From the cell containing the given text, extract its center point as [X, Y] coordinate. 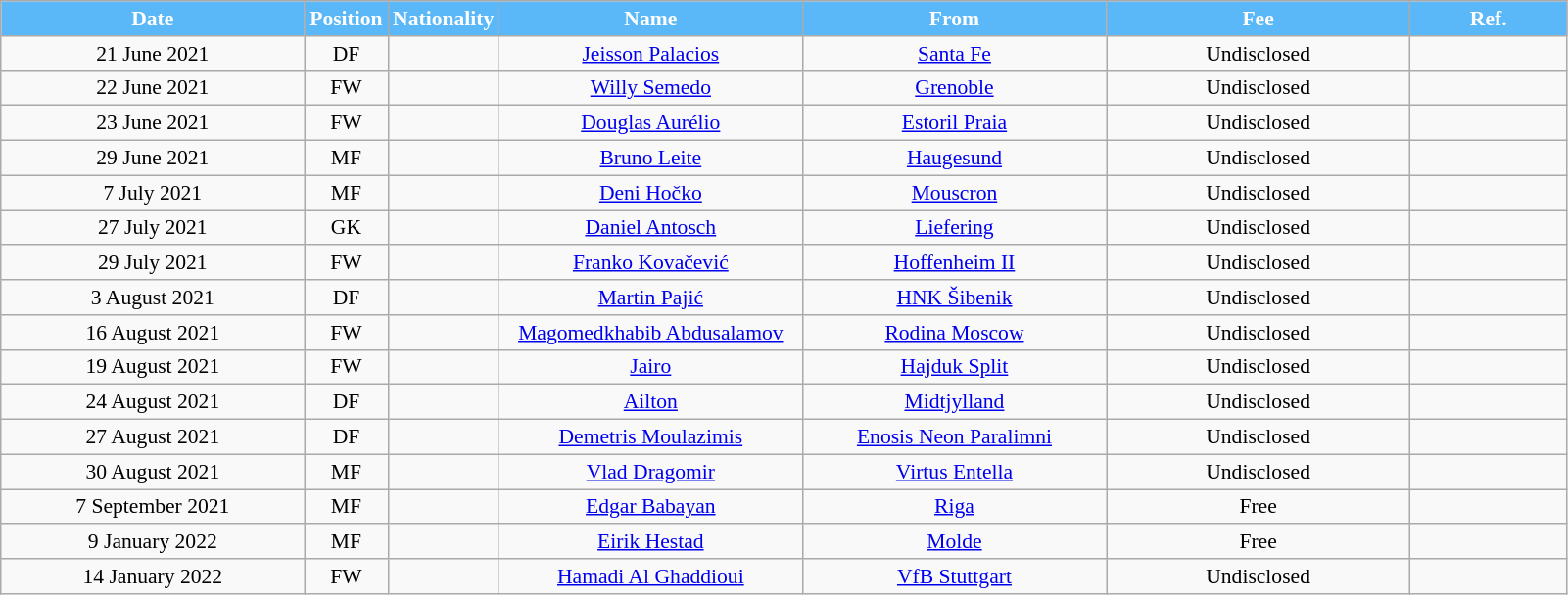
9 January 2022 [153, 542]
Molde [954, 542]
Hamadi Al Ghaddioui [650, 576]
19 August 2021 [153, 367]
Rodina Moscow [954, 333]
Date [153, 19]
Bruno Leite [650, 159]
16 August 2021 [153, 333]
GK [347, 228]
Ref. [1489, 19]
Nationality [443, 19]
Name [650, 19]
Willy Semedo [650, 88]
Douglas Aurélio [650, 123]
Edgar Babayan [650, 507]
Hajduk Split [954, 367]
Liefering [954, 228]
Mouscron [954, 193]
30 August 2021 [153, 472]
Hoffenheim II [954, 263]
27 July 2021 [153, 228]
22 June 2021 [153, 88]
Magomedkhabib Abdusalamov [650, 333]
Haugesund [954, 159]
From [954, 19]
Jairo [650, 367]
Eirik Hestad [650, 542]
VfB Stuttgart [954, 576]
7 July 2021 [153, 193]
Vlad Dragomir [650, 472]
Santa Fe [954, 54]
Enosis Neon Paralimni [954, 437]
Fee [1259, 19]
Demetris Moulazimis [650, 437]
Midtjylland [954, 402]
24 August 2021 [153, 402]
21 June 2021 [153, 54]
Ailton [650, 402]
14 January 2022 [153, 576]
Grenoble [954, 88]
23 June 2021 [153, 123]
Daniel Antosch [650, 228]
29 July 2021 [153, 263]
Position [347, 19]
3 August 2021 [153, 297]
Martin Pajić [650, 297]
Virtus Entella [954, 472]
Jeisson Palacios [650, 54]
Riga [954, 507]
29 June 2021 [153, 159]
HNK Šibenik [954, 297]
27 August 2021 [153, 437]
Franko Kovačević [650, 263]
7 September 2021 [153, 507]
Estoril Praia [954, 123]
Deni Hočko [650, 193]
